Return (X, Y) of the center of cell containing provided text 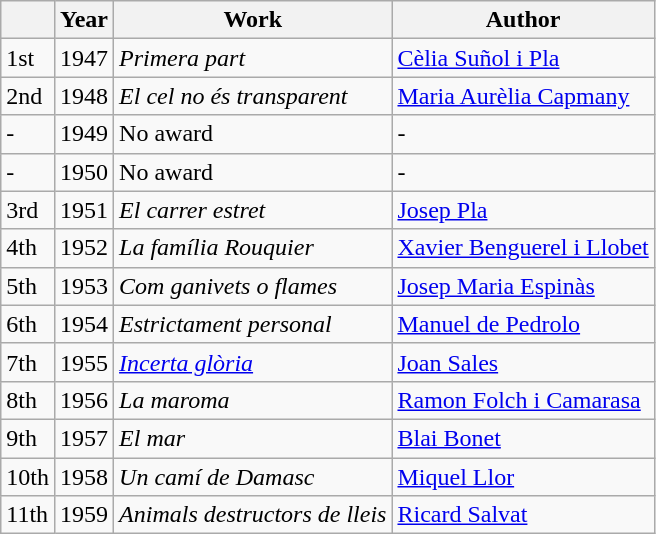
Josep Maria Espinàs (523, 286)
1st (28, 58)
Xavier Benguerel i Llobet (523, 248)
5th (28, 286)
Animals destructors de lleis (253, 515)
Maria Aurèlia Capmany (523, 96)
1954 (84, 324)
2nd (28, 96)
1953 (84, 286)
1949 (84, 134)
Joan Sales (523, 362)
Ramon Folch i Camarasa (523, 400)
3rd (28, 210)
Ricard Salvat (523, 515)
8th (28, 400)
Miquel Llor (523, 477)
Author (523, 20)
6th (28, 324)
Cèlia Suñol i Pla (523, 58)
1956 (84, 400)
1951 (84, 210)
Com ganivets o flames (253, 286)
10th (28, 477)
1947 (84, 58)
Josep Pla (523, 210)
Blai Bonet (523, 438)
Un camí de Damasc (253, 477)
9th (28, 438)
1958 (84, 477)
1957 (84, 438)
Manuel de Pedrolo (523, 324)
7th (28, 362)
Work (253, 20)
El cel no és transparent (253, 96)
1952 (84, 248)
El carrer estret (253, 210)
La maroma (253, 400)
1959 (84, 515)
El mar (253, 438)
Estrictament personal (253, 324)
4th (28, 248)
La família Rouquier (253, 248)
Year (84, 20)
1955 (84, 362)
Incerta glòria (253, 362)
1950 (84, 172)
11th (28, 515)
Primera part (253, 58)
1948 (84, 96)
